Provide the [x, y] coordinate of the cell's center where the given text is located.  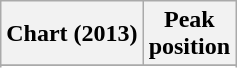
Peakposition [189, 34]
Chart (2013) [72, 34]
